Scan for the cell matching the given text and deliver its [X, Y] coordinate at center. 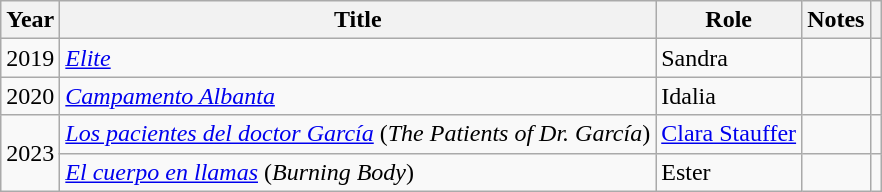
2020 [30, 96]
El cuerpo en llamas (Burning Body) [358, 172]
Elite [358, 58]
Title [358, 20]
Clara Stauffer [729, 134]
Campamento Albanta [358, 96]
Year [30, 20]
Notes [836, 20]
Idalia [729, 96]
Sandra [729, 58]
2019 [30, 58]
2023 [30, 153]
Role [729, 20]
Ester [729, 172]
Los pacientes del doctor García (The Patients of Dr. García) [358, 134]
